From the cell containing the given text, extract its center point as (x, y) coordinate. 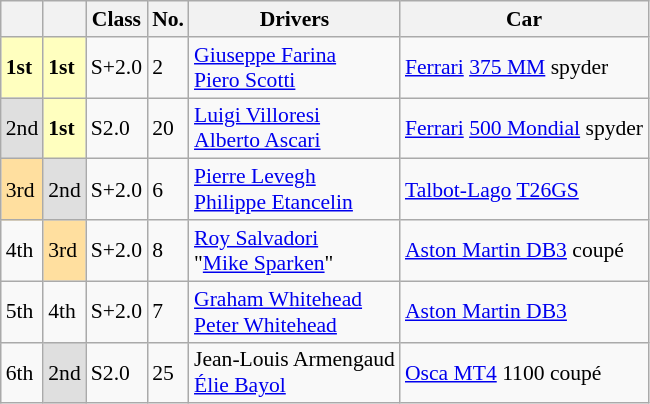
Luigi Villoresi Alberto Ascari (294, 128)
Osca MT4 1100 coupé (524, 372)
Ferrari 375 MM spyder (524, 68)
Aston Martin DB3 coupé (524, 250)
Graham Whitehead Peter Whitehead (294, 312)
8 (168, 250)
25 (168, 372)
Ferrari 500 Mondial spyder (524, 128)
Aston Martin DB3 (524, 312)
Class (116, 19)
6 (168, 190)
20 (168, 128)
Drivers (294, 19)
7 (168, 312)
Roy Salvadori "Mike Sparken" (294, 250)
Pierre Levegh Philippe Etancelin (294, 190)
2 (168, 68)
Giuseppe Farina Piero Scotti (294, 68)
Talbot-Lago T26GS (524, 190)
Car (524, 19)
No. (168, 19)
Jean-Louis Armengaud Élie Bayol (294, 372)
6th (22, 372)
5th (22, 312)
